Search for the cell housing the specified text and yield its (X, Y) center coordinate. 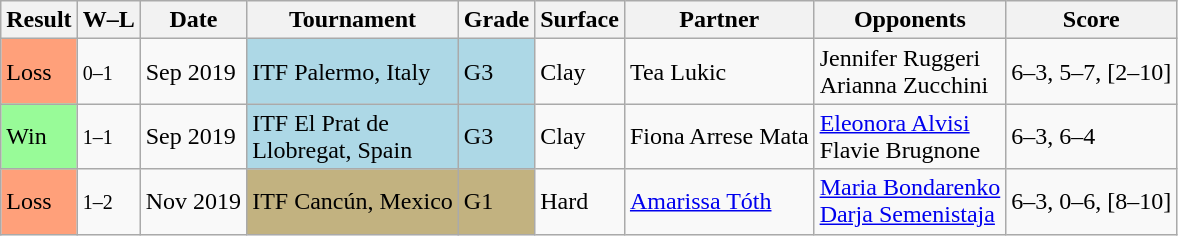
Amarissa Tóth (719, 202)
Eleonora Alvisi Flavie Brugnone (910, 136)
Surface (580, 20)
Opponents (910, 20)
Score (1092, 20)
Result (39, 20)
ITF El Prat de Llobregat, Spain (353, 136)
ITF Cancún, Mexico (353, 202)
6–3, 5–7, [2–10] (1092, 72)
Fiona Arrese Mata (719, 136)
1–2 (108, 202)
Grade (496, 20)
Partner (719, 20)
Jennifer Ruggeri Arianna Zucchini (910, 72)
Hard (580, 202)
Tournament (353, 20)
1–1 (108, 136)
ITF Palermo, Italy (353, 72)
Nov 2019 (193, 202)
Tea Lukic (719, 72)
W–L (108, 20)
6–3, 6–4 (1092, 136)
6–3, 0–6, [8–10] (1092, 202)
Maria Bondarenko Darja Semenistaja (910, 202)
0–1 (108, 72)
Date (193, 20)
Win (39, 136)
G1 (496, 202)
